Capture the cell that displays the provided text and extract its (X, Y) central coordinate. 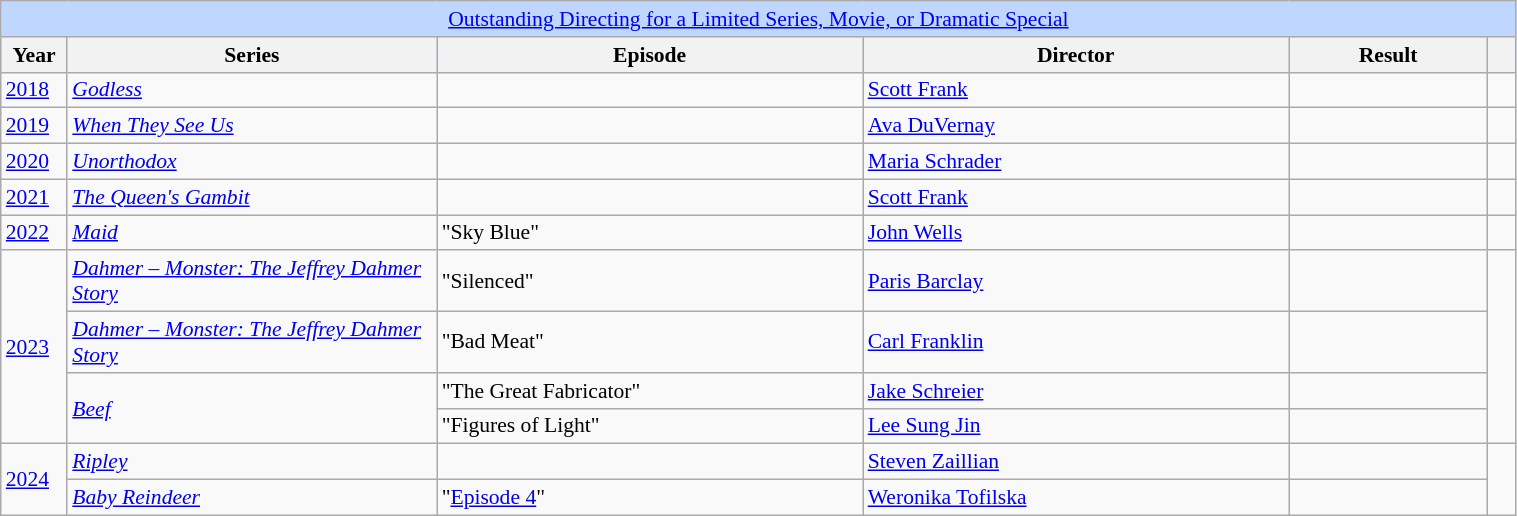
The Queen's Gambit (252, 197)
Jake Schreier (1076, 391)
2018 (34, 90)
Year (34, 55)
Beef (252, 408)
Maria Schrader (1076, 162)
When They See Us (252, 126)
Director (1076, 55)
Weronika Tofilska (1076, 498)
Series (252, 55)
"Figures of Light" (650, 426)
"The Great Fabricator" (650, 391)
2023 (34, 348)
Ripley (252, 462)
2021 (34, 197)
Outstanding Directing for a Limited Series, Movie, or Dramatic Special (758, 19)
2022 (34, 233)
"Episode 4" (650, 498)
2024 (34, 480)
John Wells (1076, 233)
"Bad Meat" (650, 342)
Carl Franklin (1076, 342)
Unorthodox (252, 162)
Lee Sung Jin (1076, 426)
Result (1388, 55)
Godless (252, 90)
"Silenced" (650, 282)
Maid (252, 233)
"Sky Blue" (650, 233)
Steven Zaillian (1076, 462)
Episode (650, 55)
2020 (34, 162)
Ava DuVernay (1076, 126)
2019 (34, 126)
Baby Reindeer (252, 498)
Paris Barclay (1076, 282)
